Find where the given text appears and provide that cell's center as [X, Y] coordinate. 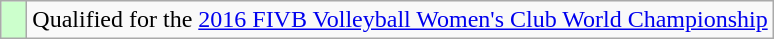
Qualified for the 2016 FIVB Volleyball Women's Club World Championship [400, 20]
